Extract the [X, Y] coordinate from the center of the cell holding the provided text.  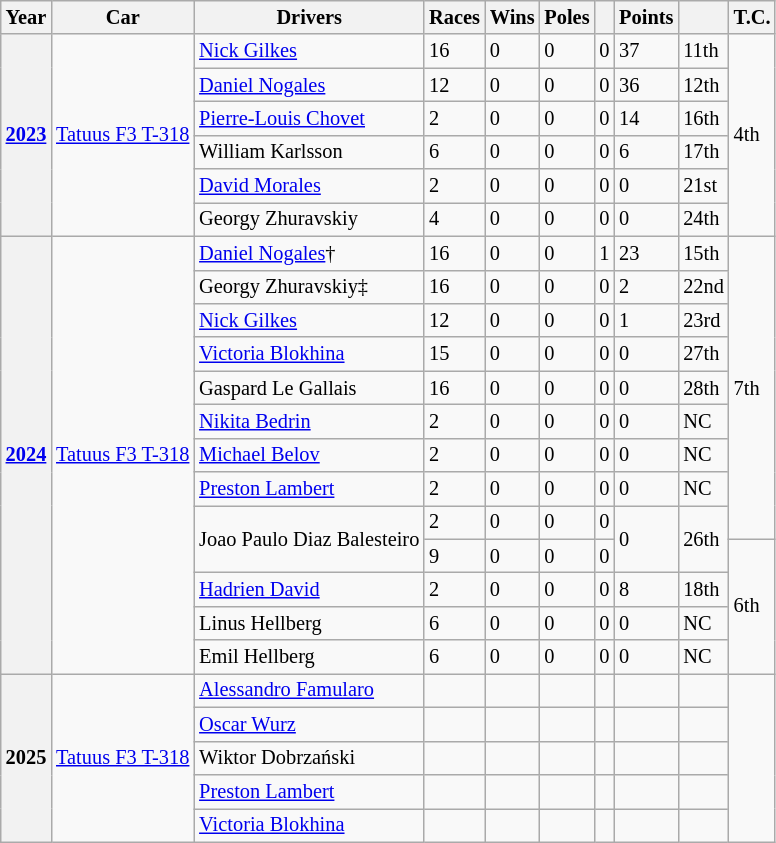
4th [752, 135]
Linus Hellberg [309, 623]
Gaspard Le Gallais [309, 388]
15th [703, 253]
Emil Hellberg [309, 657]
Hadrien David [309, 589]
Races [454, 17]
12th [703, 85]
Year [26, 17]
18th [703, 589]
T.C. [752, 17]
28th [703, 388]
36 [646, 85]
Wiktor Dobrzański [309, 758]
Pierre-Louis Chovet [309, 118]
2025 [26, 757]
23rd [703, 320]
Wins [512, 17]
William Karlsson [309, 152]
Alessandro Famularo [309, 690]
17th [703, 152]
David Morales [309, 186]
26th [703, 538]
14 [646, 118]
Nikita Bedrin [309, 421]
Georgy Zhuravskiy [309, 219]
27th [703, 354]
15 [454, 354]
11th [703, 51]
2023 [26, 135]
Georgy Zhuravskiy‡ [309, 287]
Points [646, 17]
24th [703, 219]
37 [646, 51]
Daniel Nogales [309, 85]
23 [646, 253]
Daniel Nogales† [309, 253]
4 [454, 219]
Drivers [309, 17]
Car [122, 17]
Michael Belov [309, 455]
22nd [703, 287]
Oscar Wurz [309, 724]
2024 [26, 455]
6th [752, 606]
Poles [566, 17]
21st [703, 186]
9 [454, 556]
Joao Paulo Diaz Balesteiro [309, 538]
16th [703, 118]
7th [752, 388]
8 [646, 589]
